Extract the (X, Y) coordinate from the center of the cell holding the provided text.  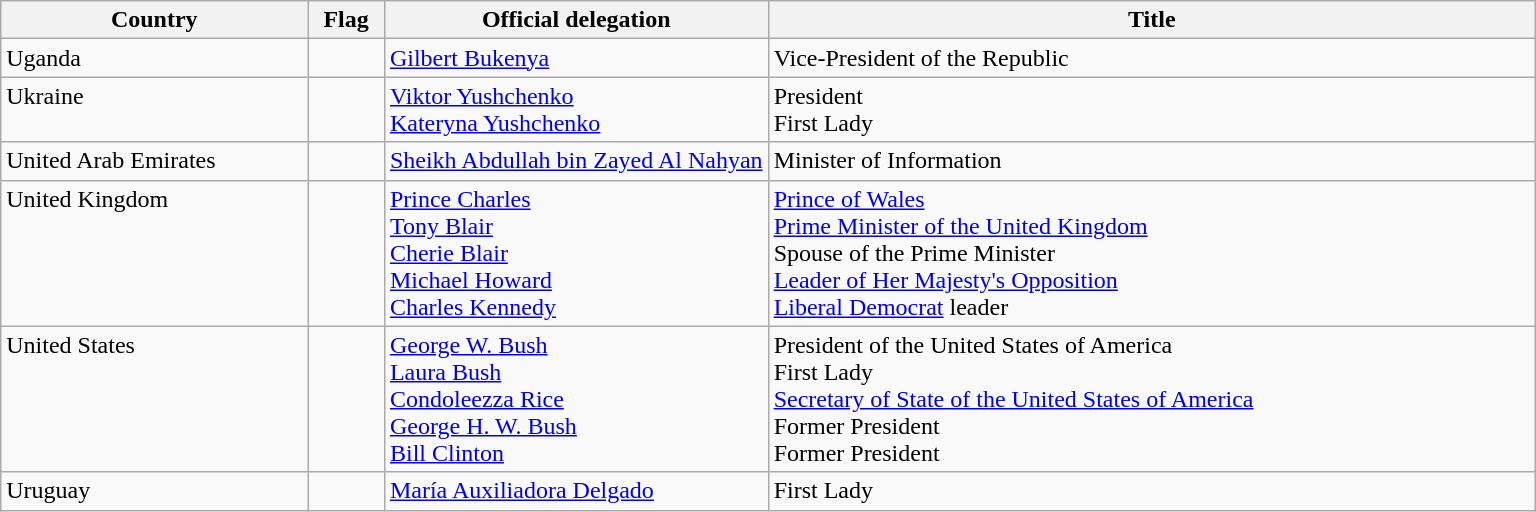
María Auxiliadora Delgado (576, 491)
Minister of Information (1152, 161)
Viktor YushchenkoKateryna Yushchenko (576, 110)
Ukraine (154, 110)
George W. BushLaura BushCondoleezza RiceGeorge H. W. BushBill Clinton (576, 399)
Uganda (154, 58)
Vice-President of the Republic (1152, 58)
United States (154, 399)
Prince of WalesPrime Minister of the United KingdomSpouse of the Prime MinisterLeader of Her Majesty's OppositionLiberal Democrat leader (1152, 253)
United Kingdom (154, 253)
Uruguay (154, 491)
Official delegation (576, 20)
Title (1152, 20)
Sheikh Abdullah bin Zayed Al Nahyan (576, 161)
Gilbert Bukenya (576, 58)
First Lady (1152, 491)
Flag (346, 20)
United Arab Emirates (154, 161)
Prince CharlesTony BlairCherie BlairMichael Howard Charles Kennedy (576, 253)
Country (154, 20)
President of the United States of AmericaFirst LadySecretary of State of the United States of AmericaFormer President Former President (1152, 399)
PresidentFirst Lady (1152, 110)
